Find where the given text appears and provide that cell's center as [x, y] coordinate. 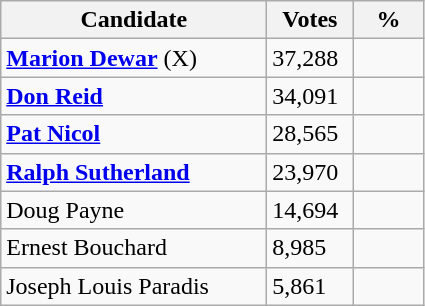
Ernest Bouchard [134, 248]
37,288 [310, 58]
% [388, 20]
Don Reid [134, 96]
23,970 [310, 172]
Ralph Sutherland [134, 172]
28,565 [310, 134]
14,694 [310, 210]
Votes [310, 20]
Doug Payne [134, 210]
Candidate [134, 20]
Marion Dewar (X) [134, 58]
34,091 [310, 96]
Pat Nicol [134, 134]
8,985 [310, 248]
5,861 [310, 286]
Joseph Louis Paradis [134, 286]
